For the text-containing cell, return its midpoint in (x, y) coordinate format. 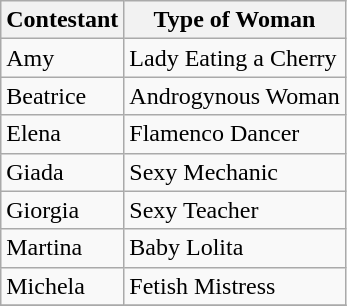
Type of Woman (234, 20)
Sexy Teacher (234, 210)
Baby Lolita (234, 248)
Flamenco Dancer (234, 134)
Sexy Mechanic (234, 172)
Elena (62, 134)
Giada (62, 172)
Michela (62, 286)
Contestant (62, 20)
Androgynous Woman (234, 96)
Amy (62, 58)
Martina (62, 248)
Fetish Mistress (234, 286)
Beatrice (62, 96)
Giorgia (62, 210)
Lady Eating a Cherry (234, 58)
